Determine the [X, Y] coordinate at the center of the cell enclosing the given text.  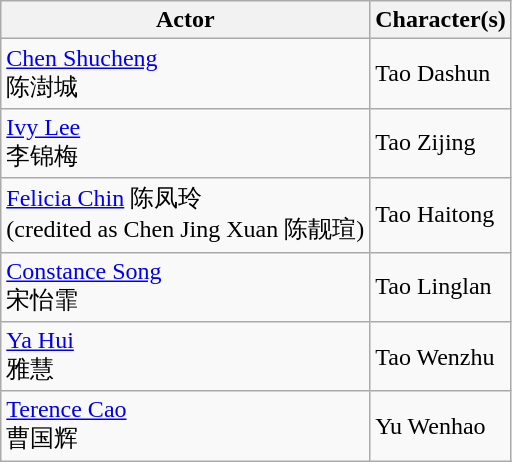
Chen Shucheng 陈澍城 [186, 74]
Tao Haitong [441, 215]
Tao Dashun [441, 74]
Tao Wenzhu [441, 357]
Yu Wenhao [441, 426]
Constance Song 宋怡霏 [186, 287]
Tao Zijing [441, 143]
Tao Linglan [441, 287]
Character(s) [441, 20]
Felicia Chin 陈凤玲 (credited as Chen Jing Xuan 陈靓瑄) [186, 215]
Actor [186, 20]
Ya Hui 雅慧 [186, 357]
Ivy Lee 李锦梅 [186, 143]
Terence Cao 曹国辉 [186, 426]
